Scan for the cell matching the given text and deliver its [X, Y] coordinate at center. 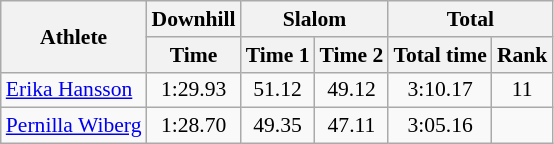
49.12 [352, 90]
Time [194, 55]
1:29.93 [194, 90]
Athlete [74, 36]
51.12 [278, 90]
Rank [522, 55]
49.35 [278, 126]
Time 2 [352, 55]
1:28.70 [194, 126]
47.11 [352, 126]
Slalom [315, 19]
Erika Hansson [74, 90]
11 [522, 90]
3:10.17 [440, 90]
Downhill [194, 19]
Total time [440, 55]
Time 1 [278, 55]
3:05.16 [440, 126]
Pernilla Wiberg [74, 126]
Total [470, 19]
